Identify which cell holds the provided text, then report its [x, y] central coordinate. 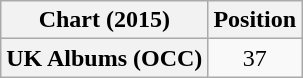
37 [255, 58]
Position [255, 20]
UK Albums (OCC) [104, 58]
Chart (2015) [104, 20]
